Return [X, Y] of the center of cell containing provided text 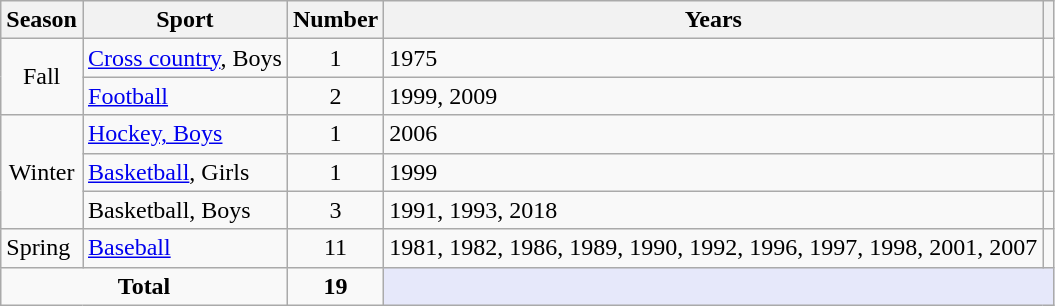
Spring [42, 248]
1999, 2009 [714, 96]
11 [335, 248]
Baseball [184, 248]
Number [335, 20]
Winter [42, 172]
19 [335, 286]
1991, 1993, 2018 [714, 210]
3 [335, 210]
Basketball, Girls [184, 172]
1981, 1982, 1986, 1989, 1990, 1992, 1996, 1997, 1998, 2001, 2007 [714, 248]
2 [335, 96]
Basketball, Boys [184, 210]
Football [184, 96]
1975 [714, 58]
2006 [714, 134]
Years [714, 20]
Total [144, 286]
Sport [184, 20]
Fall [42, 77]
Season [42, 20]
Hockey, Boys [184, 134]
Cross country, Boys [184, 58]
1999 [714, 172]
